Scan for the cell matching the given text and deliver its [X, Y] coordinate at center. 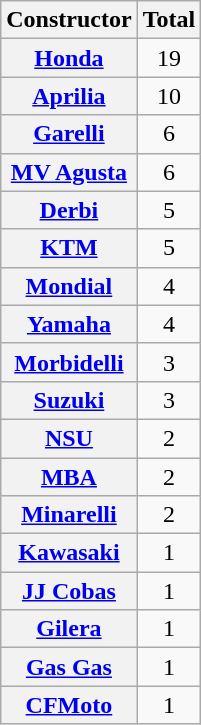
KTM [69, 248]
Gilera [69, 629]
Mondial [69, 286]
Yamaha [69, 324]
10 [169, 96]
Aprilia [69, 96]
Kawasaki [69, 553]
Honda [69, 58]
Derbi [69, 210]
MBA [69, 477]
Minarelli [69, 515]
Constructor [69, 20]
Morbidelli [69, 362]
JJ Cobas [69, 591]
CFMoto [69, 705]
NSU [69, 438]
Garelli [69, 134]
19 [169, 58]
Total [169, 20]
Suzuki [69, 400]
Gas Gas [69, 667]
MV Agusta [69, 172]
